Detect which cell encompasses the target text, then output its [x, y] center coordinate. 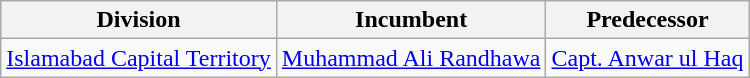
Incumbent [411, 20]
Muhammad Ali Randhawa [411, 58]
Islamabad Capital Territory [139, 58]
Division [139, 20]
Predecessor [648, 20]
Capt. Anwar ul Haq [648, 58]
